Search for the cell housing the specified text and yield its [x, y] center coordinate. 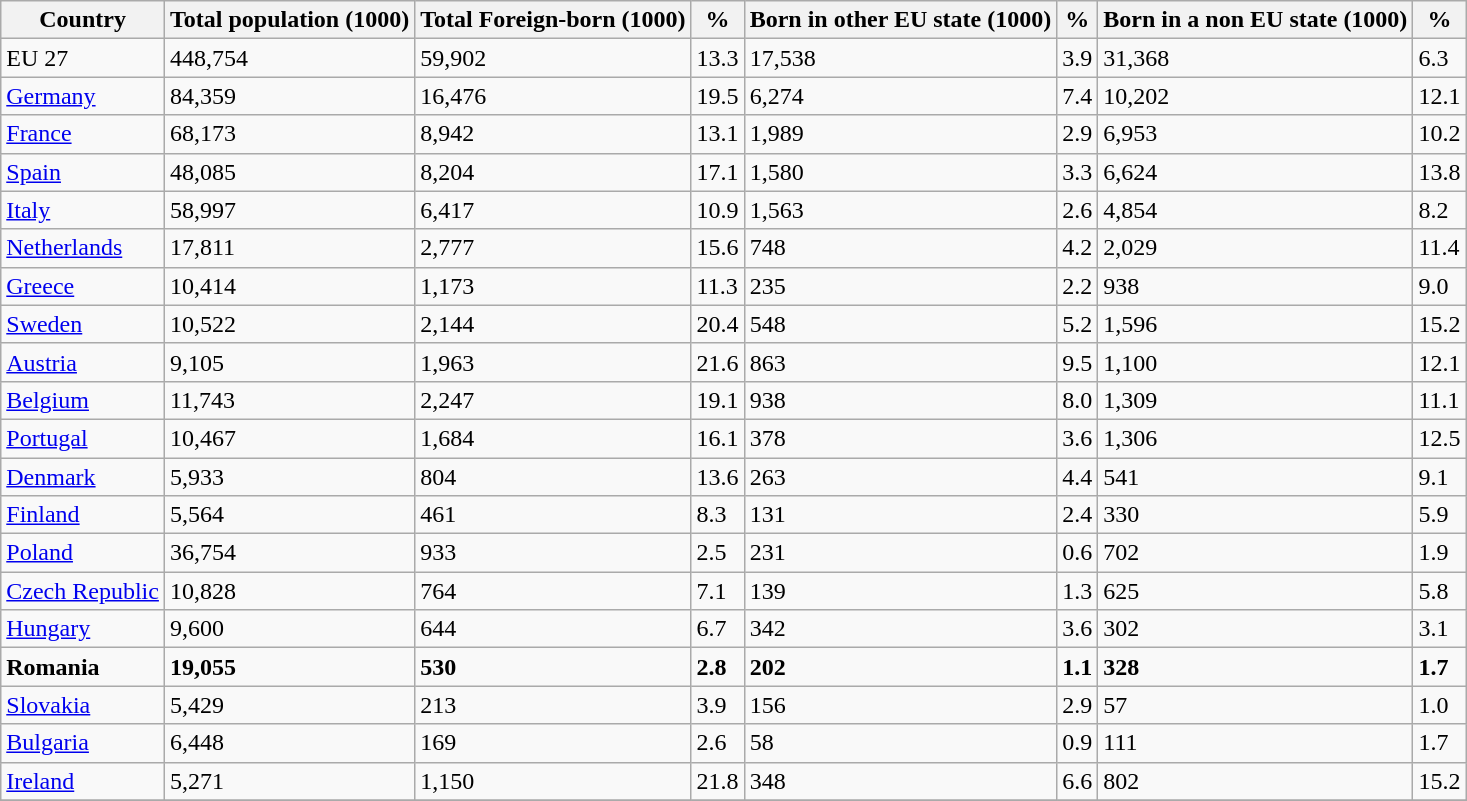
530 [553, 667]
4,854 [1256, 210]
461 [553, 515]
84,359 [289, 96]
58,997 [289, 210]
1,989 [900, 134]
13.3 [718, 58]
1,684 [553, 438]
1,309 [1256, 400]
231 [900, 553]
Born in other EU state (1000) [900, 20]
Greece [83, 286]
10,467 [289, 438]
8.0 [1078, 400]
5.8 [1440, 591]
4.2 [1078, 248]
5,564 [289, 515]
17,538 [900, 58]
169 [553, 743]
8.3 [718, 515]
19,055 [289, 667]
Country [83, 20]
19.5 [718, 96]
Slovakia [83, 705]
Ireland [83, 781]
France [83, 134]
16.1 [718, 438]
9.0 [1440, 286]
11,743 [289, 400]
213 [553, 705]
4.4 [1078, 477]
111 [1256, 743]
933 [553, 553]
3.3 [1078, 172]
9,600 [289, 629]
2,777 [553, 248]
139 [900, 591]
2,029 [1256, 248]
9.5 [1078, 362]
10,522 [289, 324]
131 [900, 515]
Sweden [83, 324]
0.9 [1078, 743]
10.2 [1440, 134]
330 [1256, 515]
Denmark [83, 477]
328 [1256, 667]
2.5 [718, 553]
625 [1256, 591]
Romania [83, 667]
748 [900, 248]
548 [900, 324]
1,150 [553, 781]
68,173 [289, 134]
12.5 [1440, 438]
31,368 [1256, 58]
342 [900, 629]
6,953 [1256, 134]
1.1 [1078, 667]
378 [900, 438]
263 [900, 477]
Total population (1000) [289, 20]
235 [900, 286]
20.4 [718, 324]
5.9 [1440, 515]
156 [900, 705]
Born in a non EU state (1000) [1256, 20]
57 [1256, 705]
702 [1256, 553]
10,828 [289, 591]
13.6 [718, 477]
Bulgaria [83, 743]
6.3 [1440, 58]
1,580 [900, 172]
Hungary [83, 629]
448,754 [289, 58]
0.6 [1078, 553]
2.2 [1078, 286]
8,942 [553, 134]
3.1 [1440, 629]
6.7 [718, 629]
1.9 [1440, 553]
Italy [83, 210]
59,902 [553, 58]
48,085 [289, 172]
8,204 [553, 172]
1,173 [553, 286]
2,247 [553, 400]
Belgium [83, 400]
1,563 [900, 210]
1,596 [1256, 324]
Spain [83, 172]
Finland [83, 515]
19.1 [718, 400]
16,476 [553, 96]
58 [900, 743]
6,448 [289, 743]
10,202 [1256, 96]
21.6 [718, 362]
6,417 [553, 210]
2.8 [718, 667]
Czech Republic [83, 591]
10.9 [718, 210]
5,933 [289, 477]
802 [1256, 781]
Total Foreign-born (1000) [553, 20]
11.4 [1440, 248]
1,963 [553, 362]
5,429 [289, 705]
2.4 [1078, 515]
13.8 [1440, 172]
11.3 [718, 286]
6,274 [900, 96]
Poland [83, 553]
7.4 [1078, 96]
13.1 [718, 134]
348 [900, 781]
36,754 [289, 553]
17.1 [718, 172]
10,414 [289, 286]
644 [553, 629]
EU 27 [83, 58]
15.6 [718, 248]
804 [553, 477]
541 [1256, 477]
5.2 [1078, 324]
Austria [83, 362]
6.6 [1078, 781]
9.1 [1440, 477]
11.1 [1440, 400]
9,105 [289, 362]
Germany [83, 96]
302 [1256, 629]
21.8 [718, 781]
17,811 [289, 248]
764 [553, 591]
6,624 [1256, 172]
1.0 [1440, 705]
1,306 [1256, 438]
1,100 [1256, 362]
1.3 [1078, 591]
2,144 [553, 324]
Netherlands [83, 248]
7.1 [718, 591]
Portugal [83, 438]
8.2 [1440, 210]
202 [900, 667]
5,271 [289, 781]
863 [900, 362]
